Return the [x, y] coordinate for the center point of the cell that contains the specified text.  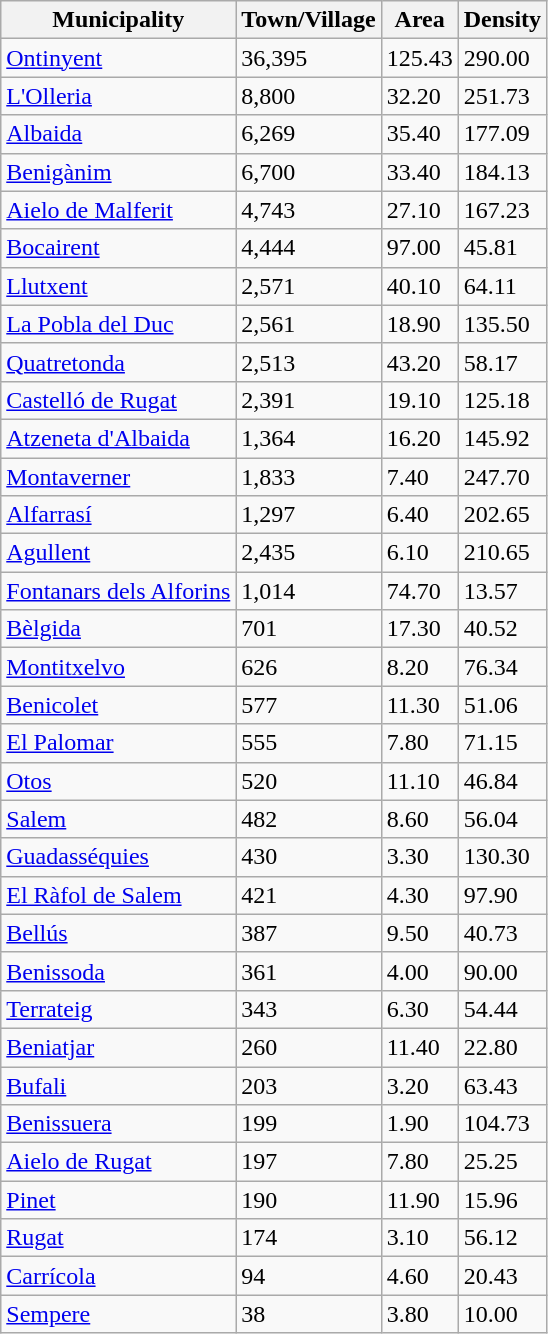
11.90 [420, 1200]
Density [502, 20]
L'Olleria [118, 96]
11.30 [420, 705]
36,395 [308, 58]
Area [420, 20]
33.40 [420, 172]
626 [308, 667]
3.10 [420, 1238]
202.65 [502, 515]
4,444 [308, 248]
555 [308, 743]
4,743 [308, 210]
8.20 [420, 667]
Agullent [118, 553]
1,364 [308, 438]
6.40 [420, 515]
Albaida [118, 134]
Bellús [118, 933]
Town/Village [308, 20]
20.43 [502, 1276]
Aielo de Malferit [118, 210]
El Ràfol de Salem [118, 895]
Otos [118, 781]
22.80 [502, 1047]
361 [308, 971]
135.50 [502, 324]
199 [308, 1124]
125.43 [420, 58]
6,700 [308, 172]
167.23 [502, 210]
63.43 [502, 1085]
Quatretonda [118, 362]
11.40 [420, 1047]
247.70 [502, 477]
32.20 [420, 96]
125.18 [502, 400]
4.60 [420, 1276]
Pinet [118, 1200]
97.90 [502, 895]
203 [308, 1085]
145.92 [502, 438]
1.90 [420, 1124]
1,297 [308, 515]
97.00 [420, 248]
54.44 [502, 1009]
76.34 [502, 667]
40.10 [420, 286]
46.84 [502, 781]
260 [308, 1047]
701 [308, 629]
104.73 [502, 1124]
17.30 [420, 629]
10.00 [502, 1314]
430 [308, 857]
La Pobla del Duc [118, 324]
Municipality [118, 20]
Bufali [118, 1085]
Beniatjar [118, 1047]
6,269 [308, 134]
Carrícola [118, 1276]
43.20 [420, 362]
19.10 [420, 400]
1,014 [308, 591]
3.20 [420, 1085]
387 [308, 933]
13.57 [502, 591]
Ontinyent [118, 58]
90.00 [502, 971]
58.17 [502, 362]
45.81 [502, 248]
94 [308, 1276]
Salem [118, 819]
Fontanars dels Alforins [118, 591]
51.06 [502, 705]
Alfarrasí [118, 515]
Bèlgida [118, 629]
290.00 [502, 58]
2,435 [308, 553]
Castelló de Rugat [118, 400]
Montaverner [118, 477]
Terrateig [118, 1009]
9.50 [420, 933]
25.25 [502, 1162]
Benigànim [118, 172]
Benicolet [118, 705]
Guadasséquies [118, 857]
11.10 [420, 781]
482 [308, 819]
177.09 [502, 134]
38 [308, 1314]
16.20 [420, 438]
7.40 [420, 477]
Rugat [118, 1238]
8.60 [420, 819]
27.10 [420, 210]
343 [308, 1009]
Atzeneta d'Albaida [118, 438]
3.80 [420, 1314]
40.73 [502, 933]
251.73 [502, 96]
197 [308, 1162]
Llutxent [118, 286]
Aielo de Rugat [118, 1162]
Montitxelvo [118, 667]
18.90 [420, 324]
Benissuera [118, 1124]
2,561 [308, 324]
2,513 [308, 362]
2,571 [308, 286]
56.04 [502, 819]
1,833 [308, 477]
El Palomar [118, 743]
64.11 [502, 286]
184.13 [502, 172]
3.30 [420, 857]
174 [308, 1238]
56.12 [502, 1238]
520 [308, 781]
421 [308, 895]
15.96 [502, 1200]
8,800 [308, 96]
71.15 [502, 743]
2,391 [308, 400]
130.30 [502, 857]
6.30 [420, 1009]
6.10 [420, 553]
35.40 [420, 134]
190 [308, 1200]
Bocairent [118, 248]
74.70 [420, 591]
4.00 [420, 971]
40.52 [502, 629]
Sempere [118, 1314]
4.30 [420, 895]
Benissoda [118, 971]
577 [308, 705]
210.65 [502, 553]
